Pinpoint the cell where the given text exists, returning its [x, y] midpoint coordinate. 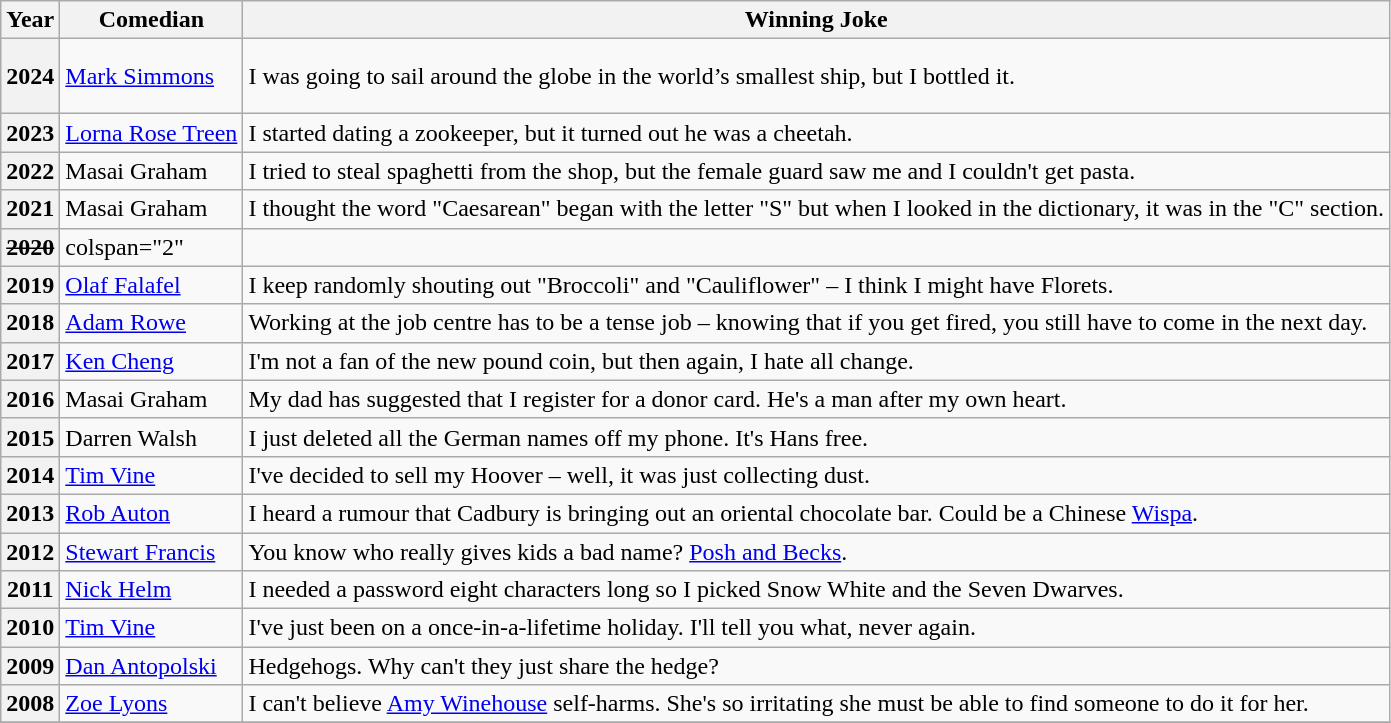
I started dating a zookeeper, but it turned out he was a cheetah. [816, 133]
2021 [30, 209]
Hedgehogs. Why can't they just share the hedge? [816, 666]
2019 [30, 285]
Adam Rowe [152, 323]
I heard a rumour that Cadbury is bringing out an oriental chocolate bar. Could be a Chinese Wispa. [816, 513]
My dad has suggested that I register for a donor card. He's a man after my own heart. [816, 399]
Winning Joke [816, 20]
Darren Walsh [152, 437]
Mark Simmons [152, 76]
Stewart Francis [152, 551]
I can't believe Amy Winehouse self-harms. She's so irritating she must be able to find someone to do it for her. [816, 704]
Olaf Falafel [152, 285]
I needed a password eight characters long so I picked Snow White and the Seven Dwarves. [816, 590]
Working at the job centre has to be a tense job – knowing that if you get fired, you still have to come in the next day. [816, 323]
I keep randomly shouting out "Broccoli" and "Cauliflower" – I think I might have Florets. [816, 285]
You know who really gives kids a bad name? Posh and Becks. [816, 551]
2016 [30, 399]
2022 [30, 171]
2009 [30, 666]
I just deleted all the German names off my phone. It's Hans free. [816, 437]
2023 [30, 133]
Comedian [152, 20]
2024 [30, 76]
2011 [30, 590]
2020 [30, 247]
Ken Cheng [152, 361]
I thought the word "Caesarean" began with the letter "S" but when I looked in the dictionary, it was in the "C" section. [816, 209]
2018 [30, 323]
Zoe Lyons [152, 704]
I've decided to sell my Hoover – well, it was just collecting dust. [816, 475]
I've just been on a once-in-a-lifetime holiday. I'll tell you what, never again. [816, 628]
2012 [30, 551]
I'm not a fan of the new pound coin, but then again, I hate all change. [816, 361]
Year [30, 20]
2010 [30, 628]
Rob Auton [152, 513]
Dan Antopolski [152, 666]
colspan="2" [152, 247]
Lorna Rose Treen [152, 133]
2008 [30, 704]
2017 [30, 361]
2014 [30, 475]
2013 [30, 513]
2015 [30, 437]
Nick Helm [152, 590]
I was going to sail around the globe in the world’s smallest ship, but I bottled it. [816, 76]
I tried to steal spaghetti from the shop, but the female guard saw me and I couldn't get pasta. [816, 171]
